For the text-containing cell, return its midpoint in (x, y) coordinate format. 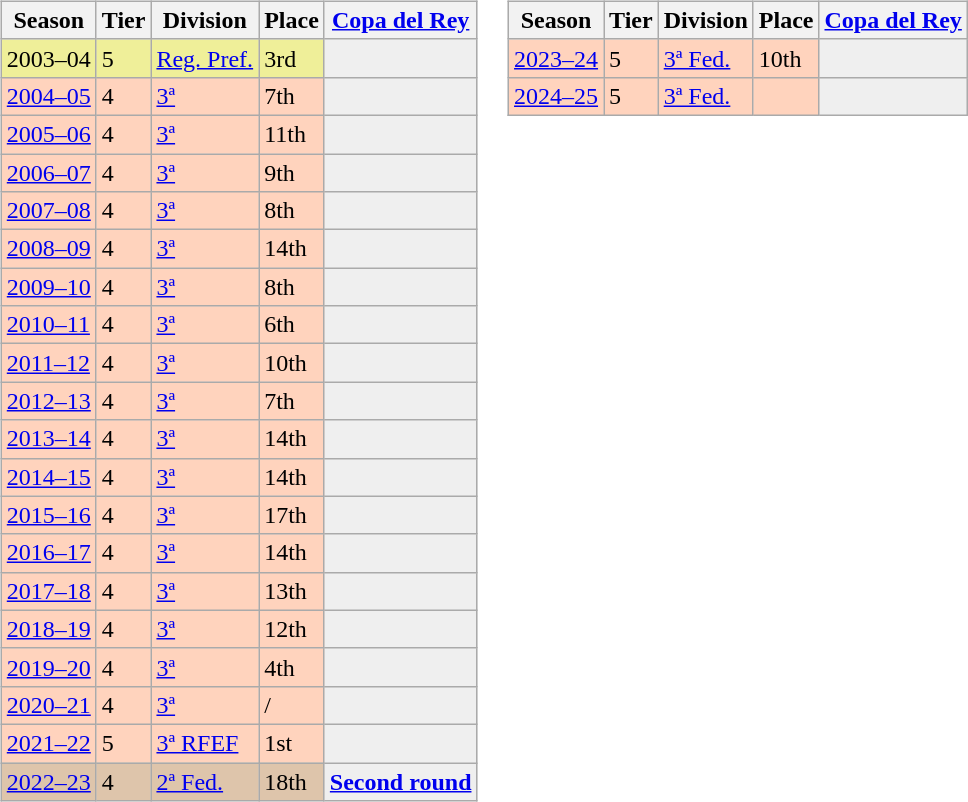
2022–23 (48, 781)
2018–19 (48, 629)
17th (292, 515)
2004–05 (48, 96)
2011–12 (48, 363)
2013–14 (48, 439)
2014–15 (48, 477)
Second round (400, 781)
2021–22 (48, 743)
9th (292, 173)
2019–20 (48, 667)
2007–08 (48, 211)
2012–13 (48, 401)
2015–16 (48, 515)
2ª Fed. (205, 781)
2020–21 (48, 705)
2024–25 (556, 96)
/ (292, 705)
2006–07 (48, 173)
2017–18 (48, 591)
2010–11 (48, 325)
4th (292, 667)
3ª RFEF (205, 743)
6th (292, 325)
2005–06 (48, 134)
11th (292, 134)
2016–17 (48, 553)
3rd (292, 58)
2023–24 (556, 58)
18th (292, 781)
2009–10 (48, 287)
1st (292, 743)
13th (292, 591)
2003–04 (48, 58)
2008–09 (48, 249)
Reg. Pref. (205, 58)
12th (292, 629)
